Locate the cell with the specified text and output its (X, Y) center coordinate. 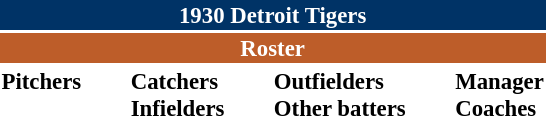
1930 Detroit Tigers (272, 15)
Roster (272, 48)
